From the cell containing the given text, extract its center point as (x, y) coordinate. 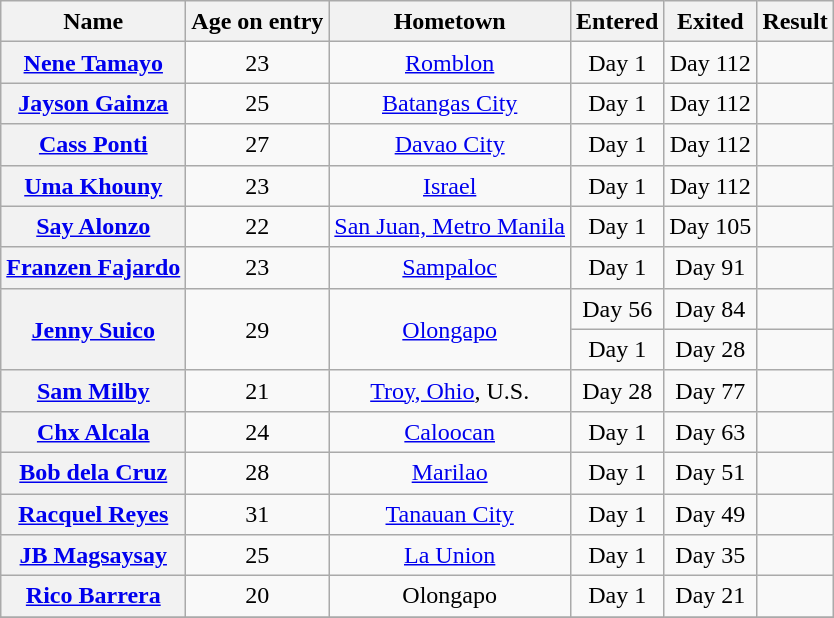
Result (795, 22)
JB Magsaysay (94, 556)
Uma Khouny (94, 186)
29 (258, 329)
Batangas City (450, 104)
Marilao (450, 472)
Day 91 (710, 268)
Jayson Gainza (94, 104)
Chx Alcala (94, 432)
31 (258, 514)
Franzen Fajardo (94, 268)
20 (258, 596)
Tanauan City (450, 514)
Israel (450, 186)
Rico Barrera (94, 596)
La Union (450, 556)
Romblon (450, 62)
Day 21 (710, 596)
Entered (618, 22)
27 (258, 144)
San Juan, Metro Manila (450, 226)
28 (258, 472)
Troy, Ohio, U.S. (450, 390)
Exited (710, 22)
Say Alonzo (94, 226)
Sam Milby (94, 390)
Day 63 (710, 432)
Age on entry (258, 22)
Bob dela Cruz (94, 472)
Day 51 (710, 472)
Day 49 (710, 514)
Nene Tamayo (94, 62)
Sampaloc (450, 268)
Day 77 (710, 390)
Cass Ponti (94, 144)
Day 84 (710, 308)
24 (258, 432)
Racquel Reyes (94, 514)
Davao City (450, 144)
Name (94, 22)
Caloocan (450, 432)
Day 56 (618, 308)
22 (258, 226)
Day 105 (710, 226)
Day 35 (710, 556)
21 (258, 390)
Jenny Suico (94, 329)
Hometown (450, 22)
